Locate the cell with the specified text and output its [X, Y] center coordinate. 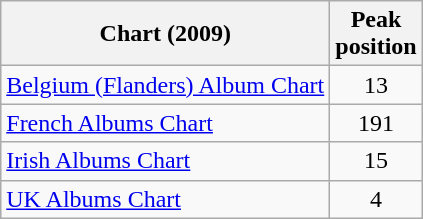
Chart (2009) [166, 34]
15 [376, 161]
4 [376, 199]
Irish Albums Chart [166, 161]
UK Albums Chart [166, 199]
13 [376, 85]
French Albums Chart [166, 123]
191 [376, 123]
Belgium (Flanders) Album Chart [166, 85]
Peakposition [376, 34]
